Return the (x, y) coordinate for the center point of the cell that contains the specified text.  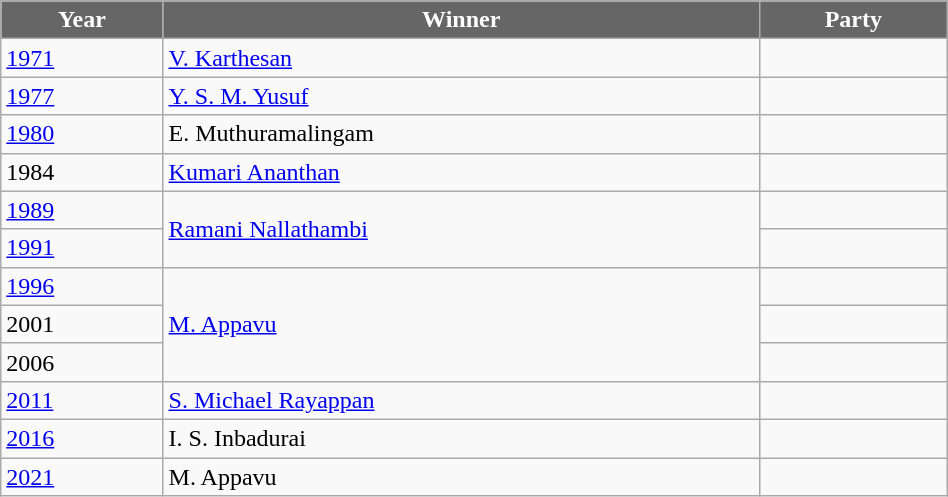
Party (853, 20)
Year (82, 20)
1996 (82, 286)
2016 (82, 438)
Y. S. M. Yusuf (461, 96)
1980 (82, 134)
1989 (82, 210)
E. Muthuramalingam (461, 134)
1977 (82, 96)
S. Michael Rayappan (461, 400)
2006 (82, 362)
Kumari Ananthan (461, 172)
2011 (82, 400)
1991 (82, 248)
V. Karthesan (461, 58)
1984 (82, 172)
2021 (82, 477)
1971 (82, 58)
I. S. Inbadurai (461, 438)
2001 (82, 324)
Ramani Nallathambi (461, 229)
Winner (461, 20)
